For the text-containing cell, return its midpoint in [x, y] coordinate format. 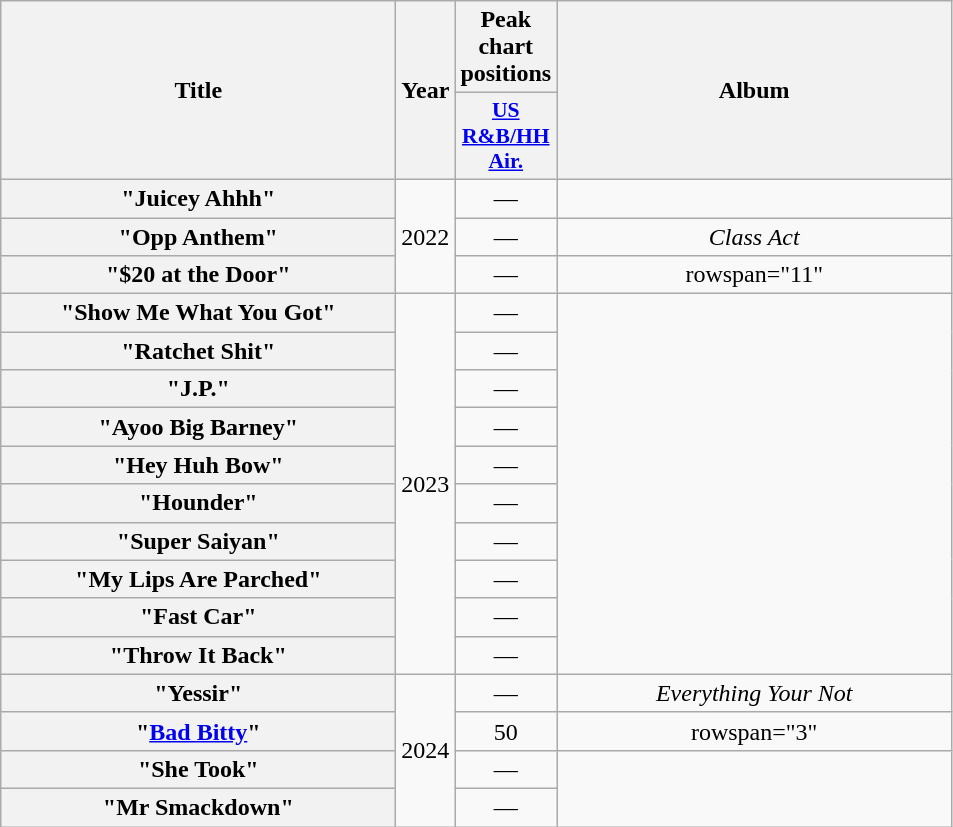
Everything Your Not [754, 693]
"Yessir" [198, 693]
"J.P." [198, 389]
USR&B/HHAir. [506, 136]
rowspan="11" [754, 275]
"Super Saiyan" [198, 541]
"Throw It Back" [198, 655]
Class Act [754, 237]
"My Lips Are Parched" [198, 579]
"Mr Smackdown" [198, 807]
"Fast Car" [198, 617]
2023 [426, 484]
"Opp Anthem" [198, 237]
"Hounder" [198, 503]
"Juicey Ahhh" [198, 198]
"Ratchet Shit" [198, 351]
"Ayoo Big Barney" [198, 427]
"Hey Huh Bow" [198, 465]
50 [506, 731]
rowspan="3" [754, 731]
Year [426, 90]
Album [754, 90]
Title [198, 90]
"She Took" [198, 769]
2022 [426, 236]
Peak chart positions [506, 47]
2024 [426, 750]
"$20 at the Door" [198, 275]
"Bad Bitty" [198, 731]
"Show Me What You Got" [198, 313]
